From the cell containing the given text, extract its center point as [X, Y] coordinate. 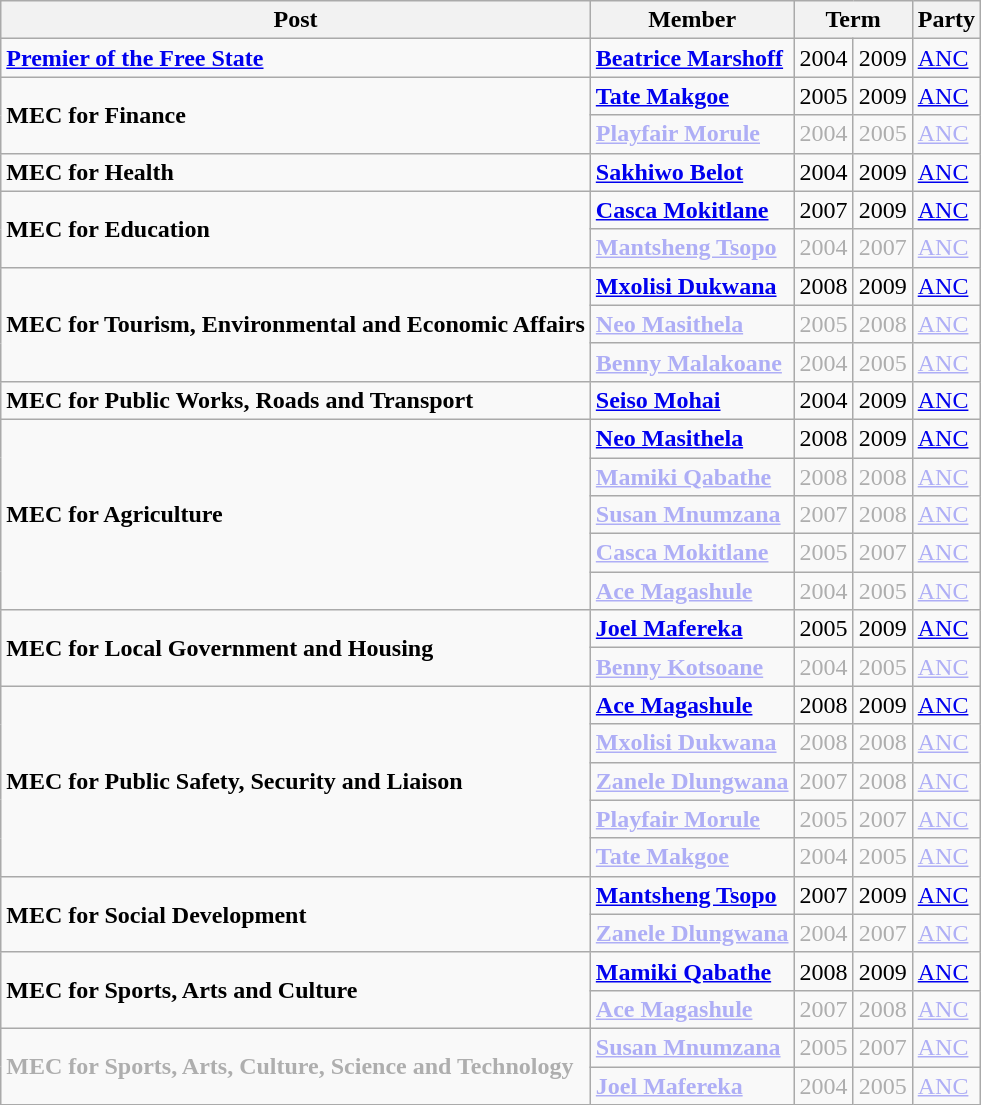
Benny Malakoane [692, 362]
MEC for Public Works, Roads and Transport [296, 400]
Sakhiwo Belot [692, 172]
MEC for Local Government and Housing [296, 648]
MEC for Health [296, 172]
Seiso Mohai [692, 400]
Post [296, 20]
Party [946, 20]
MEC for Finance [296, 115]
Beatrice Marshoff [692, 58]
MEC for Sports, Arts and Culture [296, 990]
MEC for Public Safety, Security and Liaison [296, 781]
Benny Kotsoane [692, 667]
MEC for Agriculture [296, 514]
MEC for Social Development [296, 914]
MEC for Tourism, Environmental and Economic Affairs [296, 324]
Premier of the Free State [296, 58]
MEC for Education [296, 229]
MEC for Sports, Arts, Culture, Science and Technology [296, 1066]
Member [692, 20]
Term [853, 20]
